Return the (X, Y) coordinate for the center point of the cell that contains the specified text.  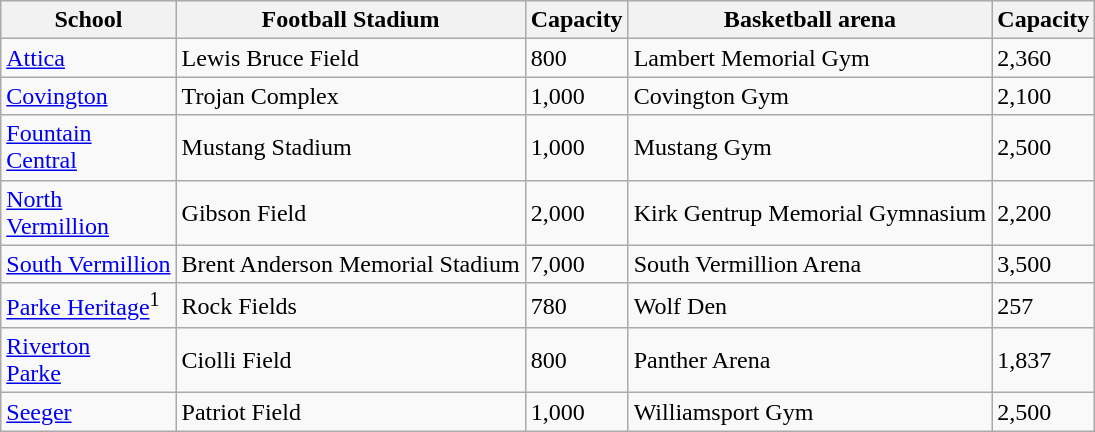
Kirk Gentrup Memorial Gymnasium (810, 212)
North Vermillion (88, 212)
2,100 (1044, 96)
Seeger (88, 412)
School (88, 20)
7,000 (576, 264)
Williamsport Gym (810, 412)
Brent Anderson Memorial Stadium (350, 264)
Panther Arena (810, 360)
Rock Fields (350, 306)
Patriot Field (350, 412)
Lambert Memorial Gym (810, 58)
Covington Gym (810, 96)
2,000 (576, 212)
Gibson Field (350, 212)
Covington (88, 96)
Attica (88, 58)
Parke Heritage1 (88, 306)
257 (1044, 306)
Basketball arena (810, 20)
South Vermillion (88, 264)
780 (576, 306)
2,360 (1044, 58)
Football Stadium (350, 20)
Wolf Den (810, 306)
3,500 (1044, 264)
Ciolli Field (350, 360)
2,200 (1044, 212)
1,837 (1044, 360)
Mustang Gym (810, 148)
Lewis Bruce Field (350, 58)
Fountain Central (88, 148)
Riverton Parke (88, 360)
South Vermillion Arena (810, 264)
Trojan Complex (350, 96)
Mustang Stadium (350, 148)
